Scan for the cell matching the given text and deliver its (x, y) coordinate at center. 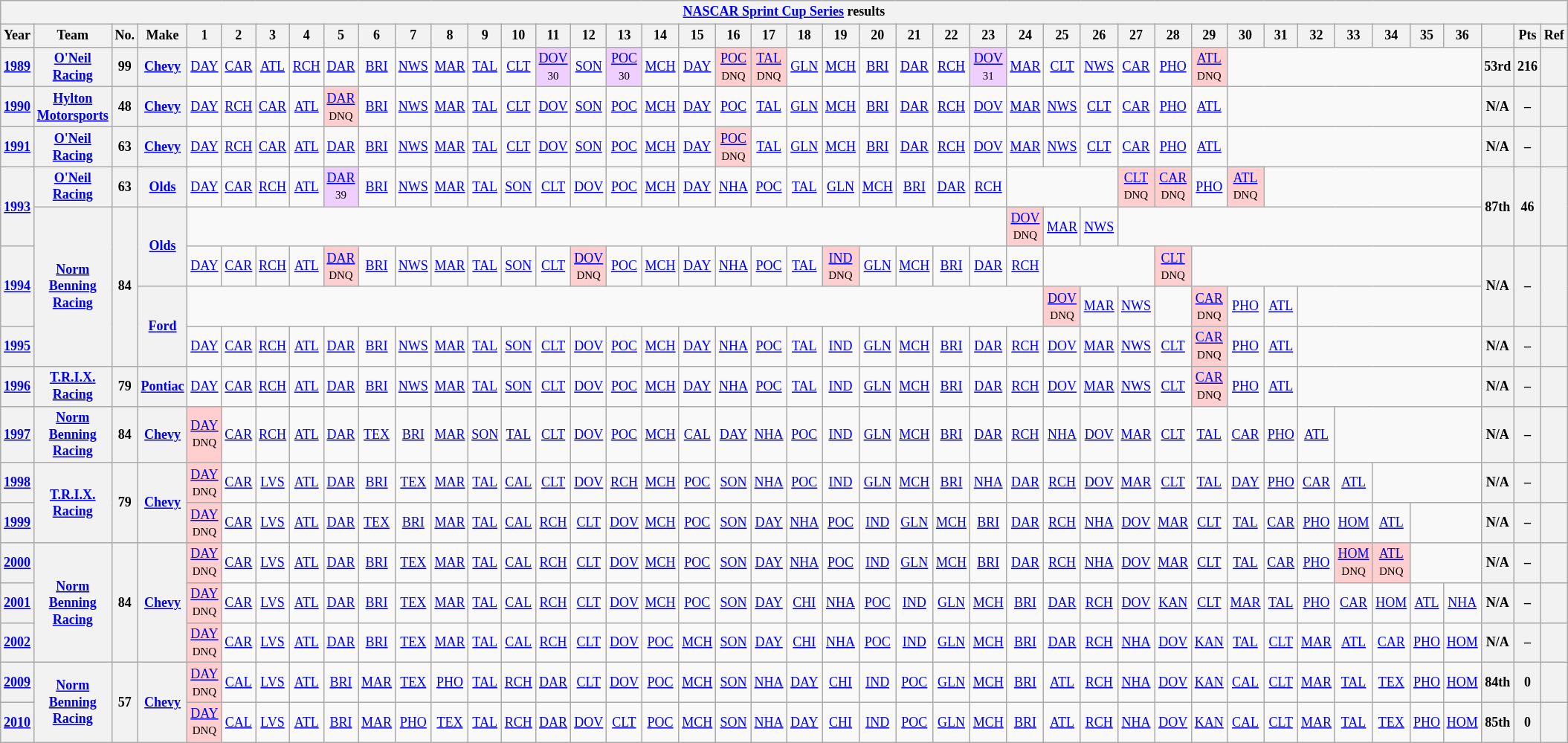
Make (162, 36)
2010 (18, 722)
2002 (18, 643)
84th (1497, 683)
46 (1528, 207)
13 (625, 36)
32 (1317, 36)
27 (1136, 36)
36 (1462, 36)
1990 (18, 107)
TALDNQ (769, 67)
2001 (18, 602)
POC30 (625, 67)
1997 (18, 434)
15 (697, 36)
24 (1025, 36)
53rd (1497, 67)
26 (1099, 36)
19 (841, 36)
16 (734, 36)
20 (877, 36)
87th (1497, 207)
22 (952, 36)
48 (125, 107)
NASCAR Sprint Cup Series results (784, 12)
7 (413, 36)
Ford (162, 326)
31 (1281, 36)
12 (589, 36)
23 (988, 36)
4 (306, 36)
21 (914, 36)
2 (239, 36)
11 (553, 36)
Ref (1554, 36)
85th (1497, 722)
25 (1062, 36)
8 (450, 36)
2009 (18, 683)
28 (1173, 36)
18 (804, 36)
No. (125, 36)
216 (1528, 67)
1995 (18, 347)
HOMDNQ (1353, 563)
1996 (18, 386)
1999 (18, 523)
1989 (18, 67)
14 (660, 36)
5 (341, 36)
17 (769, 36)
57 (125, 702)
Pts (1528, 36)
99 (125, 67)
DOV31 (988, 67)
1 (204, 36)
DOV30 (553, 67)
INDDNQ (841, 266)
34 (1392, 36)
Pontiac (162, 386)
30 (1245, 36)
1998 (18, 483)
10 (519, 36)
DAR39 (341, 187)
35 (1427, 36)
Year (18, 36)
33 (1353, 36)
1994 (18, 286)
2000 (18, 563)
29 (1209, 36)
1991 (18, 147)
Hylton Motorsports (73, 107)
1993 (18, 207)
Team (73, 36)
9 (485, 36)
3 (273, 36)
6 (377, 36)
